Find where the given text appears and provide that cell's center as (X, Y) coordinate. 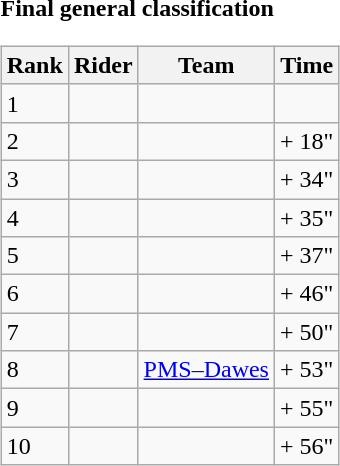
7 (34, 332)
3 (34, 179)
6 (34, 294)
+ 34" (306, 179)
4 (34, 217)
1 (34, 103)
+ 18" (306, 141)
5 (34, 256)
+ 35" (306, 217)
Time (306, 65)
PMS–Dawes (206, 370)
+ 37" (306, 256)
Rider (103, 65)
+ 56" (306, 446)
+ 46" (306, 294)
2 (34, 141)
9 (34, 408)
10 (34, 446)
+ 50" (306, 332)
Team (206, 65)
Rank (34, 65)
+ 55" (306, 408)
+ 53" (306, 370)
8 (34, 370)
